Pinpoint the cell where the given text exists, returning its (x, y) midpoint coordinate. 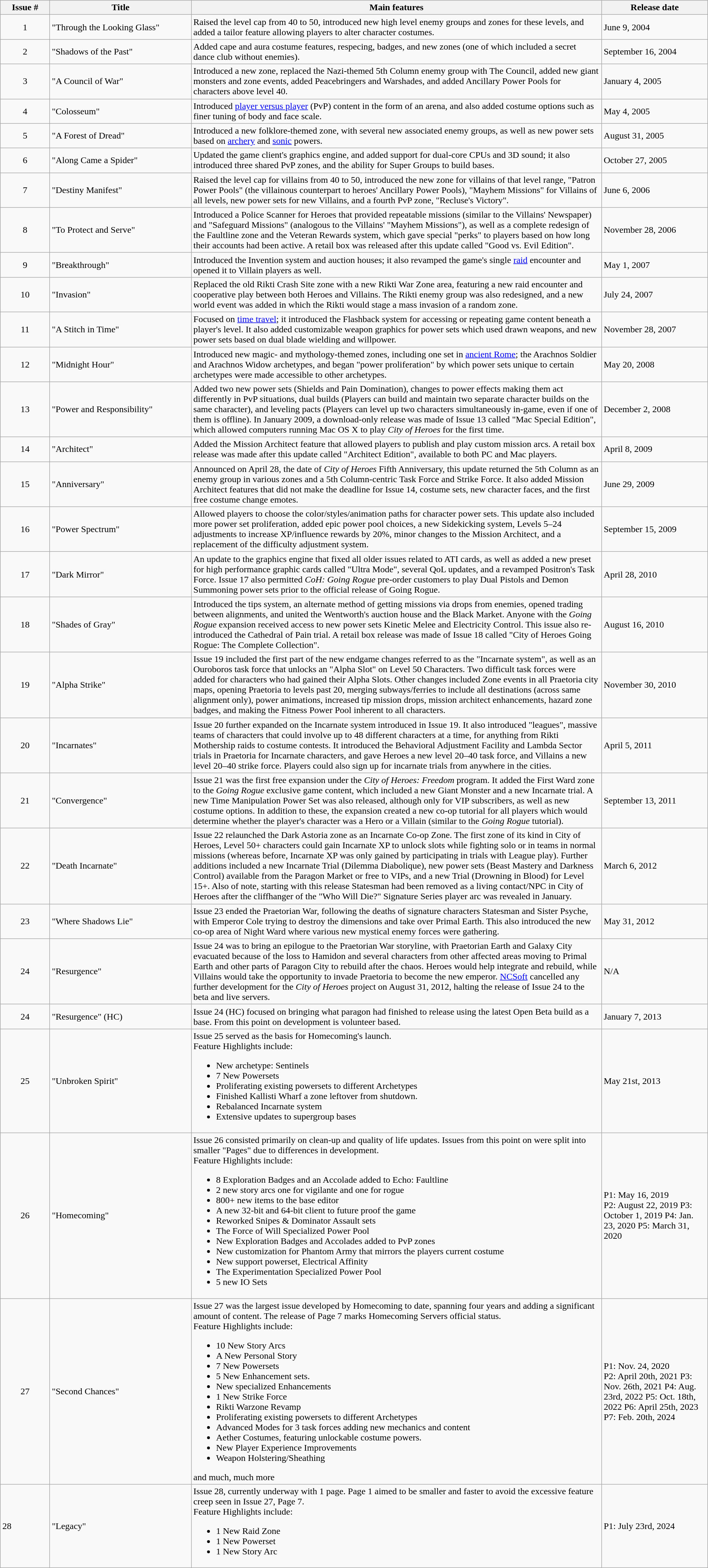
Introduced player versus player (PvP) content in the form of an arena, and also added costume options such as finer tuning of body and face scale. (396, 111)
8 (25, 230)
3 (25, 81)
"Shades of Gray" (121, 624)
April 8, 2009 (655, 450)
"Death Incarnate" (121, 866)
August 31, 2005 (655, 135)
P1: Nov. 24, 2020P2: April 20th, 2021 P3: Nov. 26th, 2021 P4: Aug. 23rd, 2022 P5: Oct. 18th, 2022 P6: April 25th, 2023 P7: Feb. 20th, 2024 (655, 1391)
"Power Spectrum" (121, 529)
15 (25, 484)
December 2, 2008 (655, 410)
27 (25, 1391)
June 6, 2006 (655, 190)
22 (25, 866)
25 (25, 1081)
6 (25, 160)
Added cape and aura costume features, respecing, badges, and new zones (one of which included a secret dance club without enemies). (396, 51)
June 29, 2009 (655, 484)
10 (25, 294)
21 (25, 800)
1 (25, 27)
13 (25, 410)
January 7, 2013 (655, 1017)
"Architect" (121, 450)
"Breakthrough" (121, 265)
March 6, 2012 (655, 866)
"Second Chances" (121, 1391)
"Where Shadows Lie" (121, 921)
Introduced the Invention system and auction houses; it also revamped the game's single raid encounter and opened it to Villain players as well. (396, 265)
16 (25, 529)
26 (25, 1216)
May 1, 2007 (655, 265)
September 15, 2009 (655, 529)
23 (25, 921)
May 4, 2005 (655, 111)
November 28, 2007 (655, 329)
November 30, 2010 (655, 685)
"Resurgence" (HC) (121, 1017)
Title (121, 8)
14 (25, 450)
June 9, 2004 (655, 27)
April 28, 2010 (655, 575)
Main features (396, 8)
"Through the Looking Glass" (121, 27)
January 4, 2005 (655, 81)
N/A (655, 971)
20 (25, 745)
April 5, 2011 (655, 745)
"Homecoming" (121, 1216)
"Resurgence" (121, 971)
May 21st, 2013 (655, 1081)
"Destiny Manifest" (121, 190)
"Power and Responsibility" (121, 410)
"Colosseum" (121, 111)
Release date (655, 8)
"A Stitch in Time" (121, 329)
11 (25, 329)
4 (25, 111)
September 16, 2004 (655, 51)
September 13, 2011 (655, 800)
19 (25, 685)
"Convergence" (121, 800)
P1: May 16, 2019P2: August 22, 2019 P3: October 1, 2019 P4: Jan. 23, 2020 P5: March 31, 2020 (655, 1216)
"Legacy" (121, 1526)
July 24, 2007 (655, 294)
Introduced a new folklore-themed zone, with several new associated enemy groups, as well as new power sets based on archery and sonic powers. (396, 135)
"A Council of War" (121, 81)
12 (25, 364)
"Dark Mirror" (121, 575)
August 16, 2010 (655, 624)
7 (25, 190)
"A Forest of Dread" (121, 135)
5 (25, 135)
November 28, 2006 (655, 230)
May 31, 2012 (655, 921)
17 (25, 575)
"Incarnates" (121, 745)
P1: July 23rd, 2024 (655, 1526)
October 27, 2005 (655, 160)
Issue # (25, 8)
2 (25, 51)
May 20, 2008 (655, 364)
9 (25, 265)
18 (25, 624)
"Alpha Strike" (121, 685)
"Invasion" (121, 294)
"Along Came a Spider" (121, 160)
"Anniversary" (121, 484)
"Midnight Hour" (121, 364)
"Shadows of the Past" (121, 51)
"To Protect and Serve" (121, 230)
28 (25, 1526)
"Unbroken Spirit" (121, 1081)
